Return the (x, y) coordinate for the center point of the cell that contains the specified text.  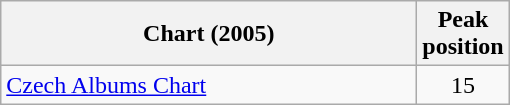
Chart (2005) (209, 34)
15 (463, 85)
Czech Albums Chart (209, 85)
Peakposition (463, 34)
